Return the (X, Y) coordinate for the center point of the cell that contains the specified text.  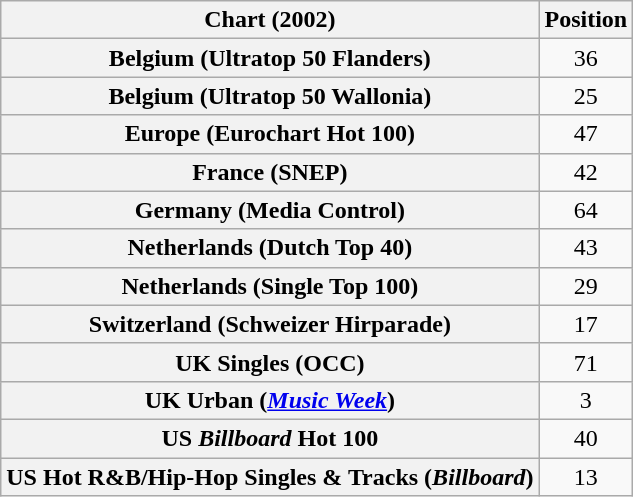
UK Urban (Music Week) (270, 400)
Switzerland (Schweizer Hirparade) (270, 324)
36 (586, 58)
40 (586, 438)
29 (586, 286)
3 (586, 400)
Netherlands (Single Top 100) (270, 286)
France (SNEP) (270, 172)
17 (586, 324)
25 (586, 96)
13 (586, 477)
Netherlands (Dutch Top 40) (270, 248)
Germany (Media Control) (270, 210)
47 (586, 134)
Belgium (Ultratop 50 Wallonia) (270, 96)
Belgium (Ultratop 50 Flanders) (270, 58)
UK Singles (OCC) (270, 362)
71 (586, 362)
US Billboard Hot 100 (270, 438)
US Hot R&B/Hip-Hop Singles & Tracks (Billboard) (270, 477)
Position (586, 20)
64 (586, 210)
43 (586, 248)
Chart (2002) (270, 20)
42 (586, 172)
Europe (Eurochart Hot 100) (270, 134)
